Scan for the cell matching the given text and deliver its [x, y] coordinate at center. 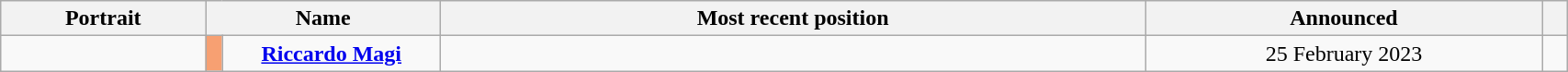
Riccardo Magi [331, 54]
25 February 2023 [1345, 54]
Name [323, 18]
Announced [1345, 18]
Portrait [103, 18]
Most recent position [792, 18]
